Locate the cell with the specified text and output its (x, y) center coordinate. 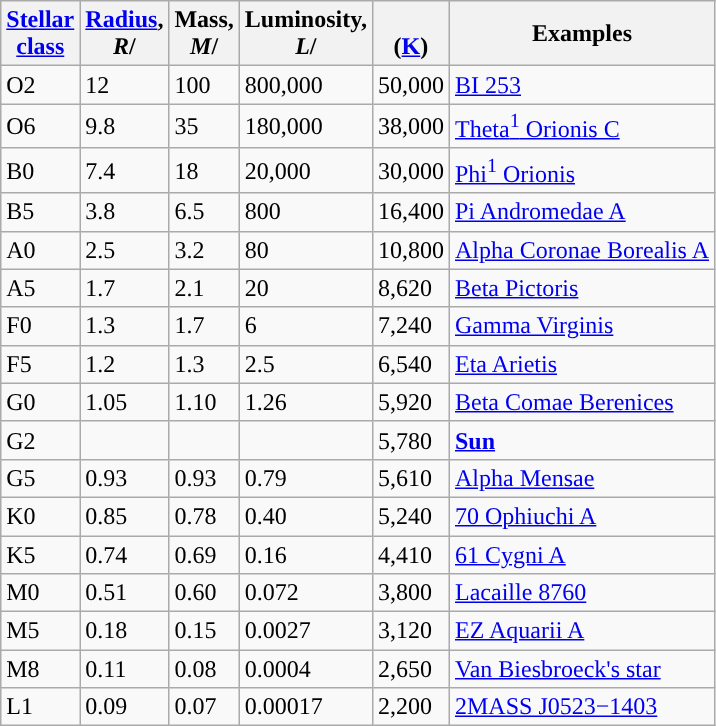
Phi1 Orionis (582, 170)
5,610 (410, 478)
5,780 (410, 440)
2,650 (410, 669)
100 (204, 85)
G2 (40, 440)
7.4 (124, 170)
1.10 (204, 402)
Eta Arietis (582, 364)
2MASS J0523−1403 (582, 707)
0.78 (204, 516)
Mass, M/ (204, 34)
30,000 (410, 170)
M0 (40, 593)
0.40 (306, 516)
20,000 (306, 170)
6 (306, 326)
O2 (40, 85)
(K) (410, 34)
A5 (40, 288)
10,800 (410, 250)
20 (306, 288)
9.8 (124, 126)
0.15 (204, 631)
0.60 (204, 593)
Beta Pictoris (582, 288)
3.2 (204, 250)
6,540 (410, 364)
F5 (40, 364)
0.07 (204, 707)
800 (306, 212)
0.79 (306, 478)
1.05 (124, 402)
180,000 (306, 126)
18 (204, 170)
M8 (40, 669)
G5 (40, 478)
2,200 (410, 707)
0.16 (306, 555)
Radius, R/ (124, 34)
B0 (40, 170)
7,240 (410, 326)
Lacaille 8760 (582, 593)
8,620 (410, 288)
Van Biesbroeck's star (582, 669)
Alpha Mensae (582, 478)
0.74 (124, 555)
Stellar class (40, 34)
0.0027 (306, 631)
A0 (40, 250)
0.0004 (306, 669)
12 (124, 85)
0.18 (124, 631)
0.09 (124, 707)
Gamma Virginis (582, 326)
3.8 (124, 212)
K5 (40, 555)
0.51 (124, 593)
Alpha Coronae Borealis A (582, 250)
5,920 (410, 402)
Theta1 Orionis C (582, 126)
EZ Aquarii A (582, 631)
M5 (40, 631)
3,120 (410, 631)
F0 (40, 326)
BI 253 (582, 85)
1.2 (124, 364)
70 Ophiuchi A (582, 516)
3,800 (410, 593)
16,400 (410, 212)
50,000 (410, 85)
0.08 (204, 669)
Sun (582, 440)
Examples (582, 34)
0.072 (306, 593)
4,410 (410, 555)
1.26 (306, 402)
35 (204, 126)
0.00017 (306, 707)
5,240 (410, 516)
0.85 (124, 516)
B5 (40, 212)
6.5 (204, 212)
61 Cygni A (582, 555)
0.69 (204, 555)
800,000 (306, 85)
80 (306, 250)
0.11 (124, 669)
O6 (40, 126)
Pi Andromedae A (582, 212)
L1 (40, 707)
38,000 (410, 126)
Beta Comae Berenices (582, 402)
2.1 (204, 288)
Luminosity, L/ (306, 34)
K0 (40, 516)
G0 (40, 402)
